Return [X, Y] of the center of cell containing provided text 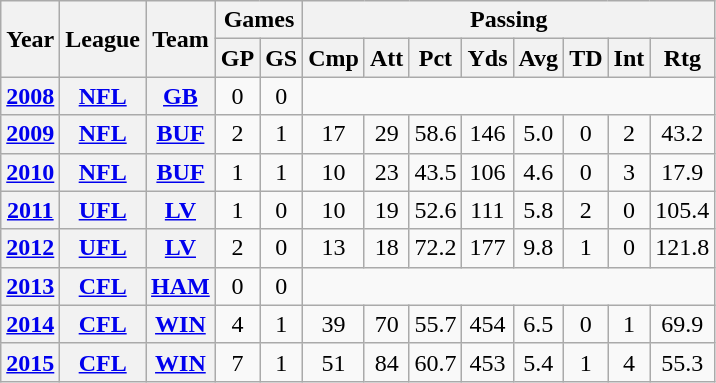
5.4 [538, 362]
6.5 [538, 324]
52.6 [436, 210]
Yds [488, 58]
2013 [30, 286]
72.2 [436, 248]
2010 [30, 172]
Games [258, 20]
55.3 [682, 362]
2012 [30, 248]
43.5 [436, 172]
HAM [181, 286]
17.9 [682, 172]
146 [488, 134]
Passing [509, 20]
69.9 [682, 324]
Att [386, 58]
League [103, 39]
Cmp [334, 58]
2014 [30, 324]
2015 [30, 362]
29 [386, 134]
177 [488, 248]
Int [629, 58]
111 [488, 210]
18 [386, 248]
Avg [538, 58]
70 [386, 324]
7 [237, 362]
51 [334, 362]
Rtg [682, 58]
9.8 [538, 248]
GS [282, 58]
TD [586, 58]
Pct [436, 58]
17 [334, 134]
GB [181, 96]
58.6 [436, 134]
3 [629, 172]
19 [386, 210]
105.4 [682, 210]
2011 [30, 210]
23 [386, 172]
5.8 [538, 210]
2009 [30, 134]
4.6 [538, 172]
453 [488, 362]
Team [181, 39]
121.8 [682, 248]
60.7 [436, 362]
Year [30, 39]
39 [334, 324]
106 [488, 172]
84 [386, 362]
43.2 [682, 134]
2008 [30, 96]
454 [488, 324]
GP [237, 58]
13 [334, 248]
55.7 [436, 324]
5.0 [538, 134]
